Detect which cell encompasses the target text, then output its (x, y) center coordinate. 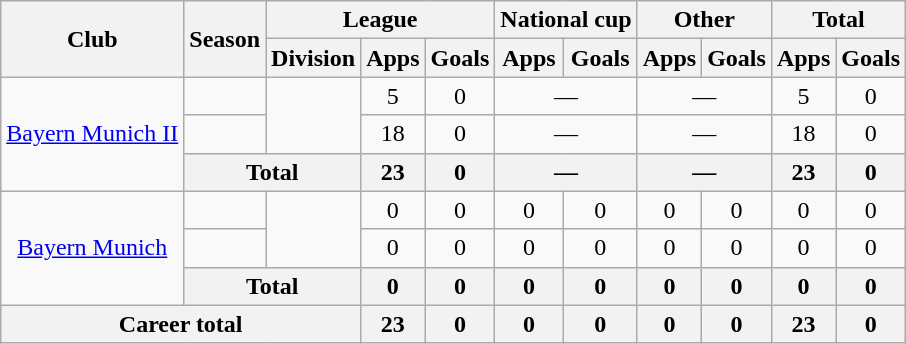
Bayern Munich II (92, 134)
Season (225, 39)
League (380, 20)
Division (314, 58)
Career total (181, 324)
National cup (566, 20)
Bayern Munich (92, 248)
Other (704, 20)
Club (92, 39)
